Capture the cell that displays the provided text and extract its (x, y) central coordinate. 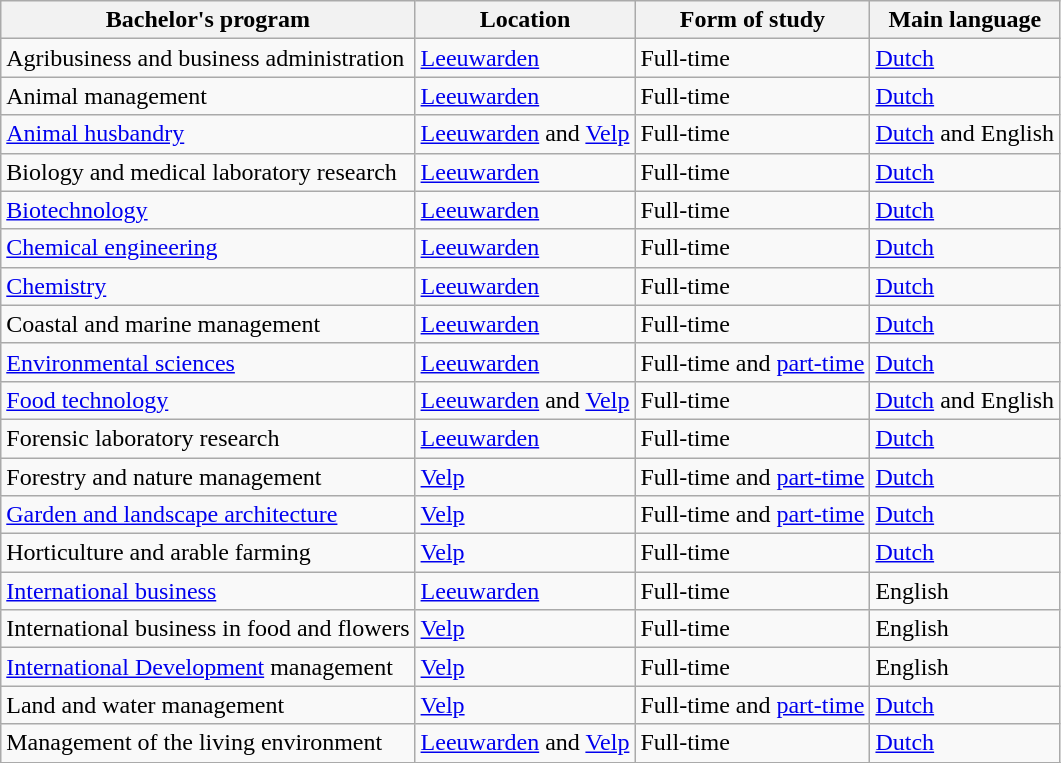
International business in food and flowers (208, 629)
Management of the living environment (208, 743)
Biology and medical laboratory research (208, 172)
Food technology (208, 400)
Land and water management (208, 705)
Horticulture and arable farming (208, 553)
Biotechnology (208, 210)
Bachelor's program (208, 20)
Coastal and marine management (208, 324)
Forensic laboratory research (208, 438)
Agribusiness and business administration (208, 58)
Environmental sciences (208, 362)
Garden and landscape architecture (208, 515)
Chemical engineering (208, 248)
Animal husbandry (208, 134)
Main language (965, 20)
Chemistry (208, 286)
Form of study (752, 20)
International business (208, 591)
Location (525, 20)
International Development management (208, 667)
Forestry and nature management (208, 477)
Animal management (208, 96)
